Extract the (x, y) coordinate from the center of the cell holding the provided text.  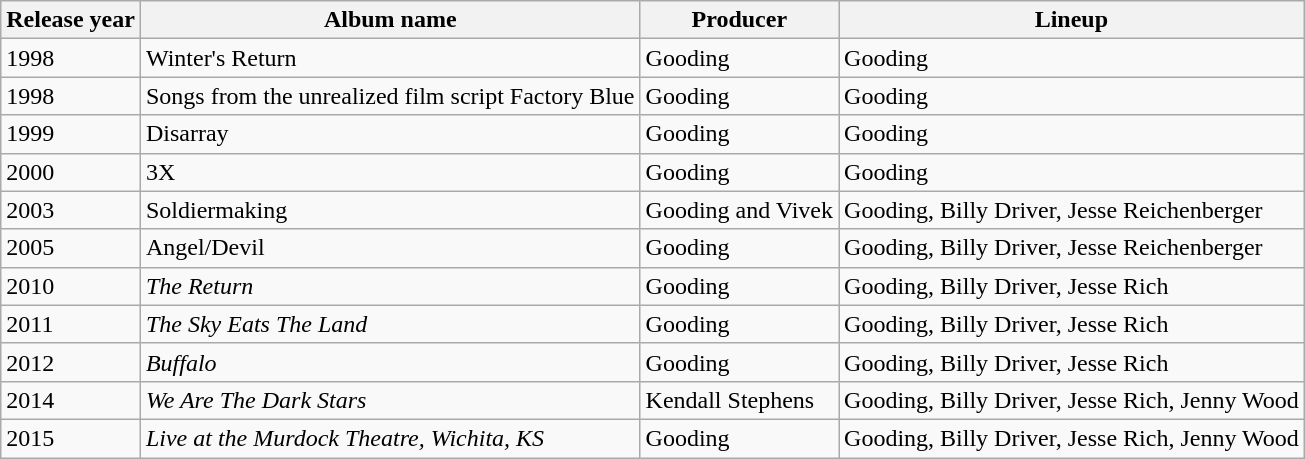
2003 (71, 210)
Songs from the unrealized film script Factory Blue (390, 96)
Soldiermaking (390, 210)
Album name (390, 20)
Angel/Devil (390, 248)
Gooding and Vivek (739, 210)
Buffalo (390, 362)
Release year (71, 20)
2000 (71, 172)
The Return (390, 286)
2005 (71, 248)
Lineup (1072, 20)
3X (390, 172)
1999 (71, 134)
2012 (71, 362)
2014 (71, 400)
2011 (71, 324)
We Are The Dark Stars (390, 400)
Live at the Murdock Theatre, Wichita, KS (390, 438)
The Sky Eats The Land (390, 324)
Disarray (390, 134)
Kendall Stephens (739, 400)
2010 (71, 286)
Winter's Return (390, 58)
Producer (739, 20)
2015 (71, 438)
